Find where the given text appears and provide that cell's center as [x, y] coordinate. 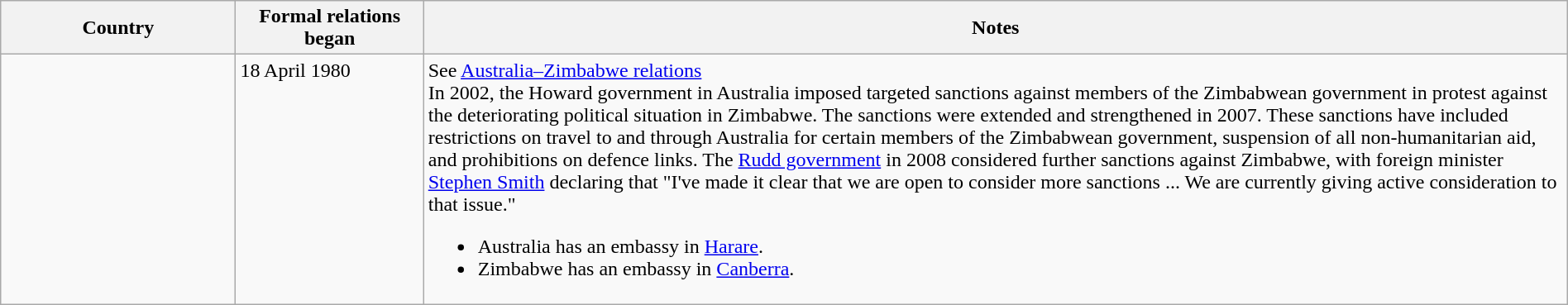
Formal relations began [329, 28]
18 April 1980 [329, 179]
Notes [996, 28]
Country [118, 28]
